Search for the cell housing the specified text and yield its (X, Y) center coordinate. 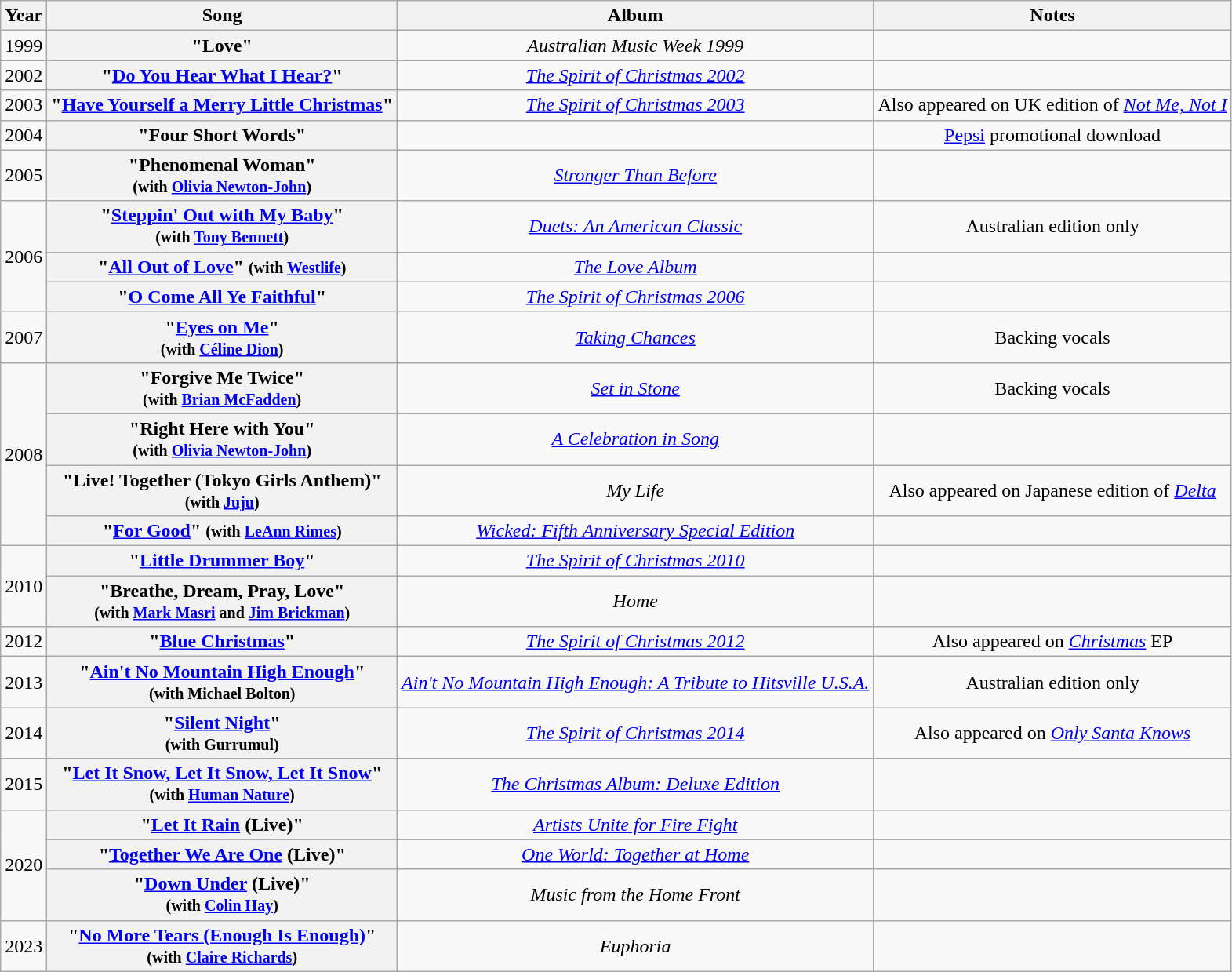
"Breathe, Dream, Pray, Love"(with Mark Masri and Jim Brickman) (223, 601)
2020 (24, 865)
Year (24, 16)
Artists Unite for Fire Fight (635, 825)
"No More Tears (Enough Is Enough)"(with Claire Richards) (223, 946)
Wicked: Fifth Anniversary Special Edition (635, 531)
Album (635, 16)
"Four Short Words" (223, 135)
2023 (24, 946)
"Have Yourself a Merry Little Christmas" (223, 105)
"Love" (223, 46)
Pepsi promotional download (1052, 135)
2005 (24, 176)
"Eyes on Me"(with Céline Dion) (223, 337)
2013 (24, 683)
The Love Album (635, 267)
Taking Chances (635, 337)
"Steppin' Out with My Baby"(with Tony Bennett) (223, 226)
Home (635, 601)
2007 (24, 337)
Euphoria (635, 946)
"Phenomenal Woman"(with Olivia Newton-John) (223, 176)
2014 (24, 733)
The Spirit of Christmas 2012 (635, 642)
2012 (24, 642)
"Little Drummer Boy" (223, 561)
Music from the Home Front (635, 894)
2008 (24, 453)
2004 (24, 135)
Australian Music Week 1999 (635, 46)
The Spirit of Christmas 2014 (635, 733)
2003 (24, 105)
The Spirit of Christmas 2003 (635, 105)
My Life (635, 490)
Duets: An American Classic (635, 226)
Also appeared on Christmas EP (1052, 642)
One World: Together at Home (635, 854)
A Celebration in Song (635, 439)
Also appeared on Only Santa Knows (1052, 733)
"Silent Night"(with Gurrumul) (223, 733)
"Forgive Me Twice"(with Brian McFadden) (223, 388)
"For Good" (with LeAnn Rimes) (223, 531)
"Do You Hear What I Hear?" (223, 75)
"Right Here with You"(with Olivia Newton-John) (223, 439)
Ain't No Mountain High Enough: A Tribute to Hitsville U.S.A. (635, 683)
"Blue Christmas" (223, 642)
The Spirit of Christmas 2002 (635, 75)
"Live! Together (Tokyo Girls Anthem)"(with Juju) (223, 490)
"Down Under (Live)"(with Colin Hay) (223, 894)
Also appeared on Japanese edition of Delta (1052, 490)
The Spirit of Christmas 2010 (635, 561)
"Together We Are One (Live)" (223, 854)
2006 (24, 256)
2002 (24, 75)
2010 (24, 587)
The Christmas Album: Deluxe Edition (635, 785)
1999 (24, 46)
2015 (24, 785)
"Let It Rain (Live)" (223, 825)
Set in Stone (635, 388)
"All Out of Love" (with Westlife) (223, 267)
"Let It Snow, Let It Snow, Let It Snow"(with Human Nature) (223, 785)
The Spirit of Christmas 2006 (635, 297)
Song (223, 16)
Stronger Than Before (635, 176)
Notes (1052, 16)
"O Come All Ye Faithful" (223, 297)
"Ain't No Mountain High Enough"(with Michael Bolton) (223, 683)
Also appeared on UK edition of Not Me, Not I (1052, 105)
